Scan for the cell matching the given text and deliver its [X, Y] coordinate at center. 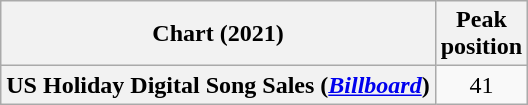
Peakposition [481, 34]
Chart (2021) [218, 34]
US Holiday Digital Song Sales (Billboard) [218, 85]
41 [481, 85]
